Identify which cell holds the provided text, then report its [X, Y] central coordinate. 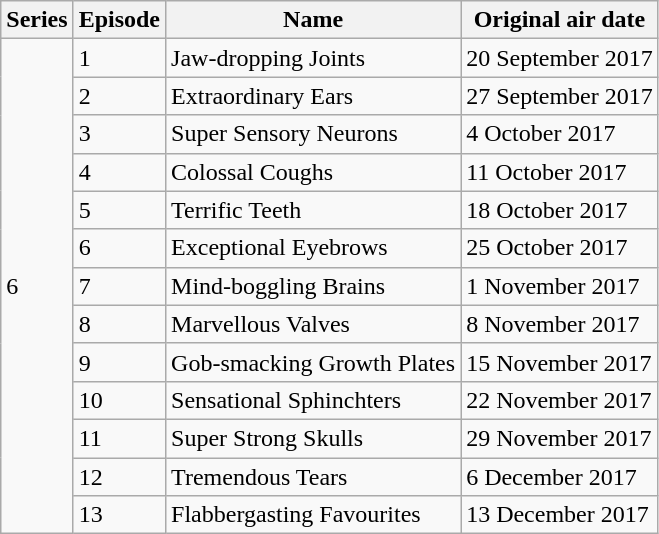
Gob-smacking Growth Plates [314, 362]
29 November 2017 [560, 438]
11 October 2017 [560, 172]
3 [119, 134]
7 [119, 286]
Terrific Teeth [314, 210]
Super Strong Skulls [314, 438]
Episode [119, 20]
5 [119, 210]
18 October 2017 [560, 210]
20 September 2017 [560, 58]
9 [119, 362]
25 October 2017 [560, 248]
1 [119, 58]
8 [119, 324]
1 November 2017 [560, 286]
6 December 2017 [560, 477]
Jaw-dropping Joints [314, 58]
13 December 2017 [560, 515]
4 [119, 172]
Name [314, 20]
12 [119, 477]
Marvellous Valves [314, 324]
Flabbergasting Favourites [314, 515]
27 September 2017 [560, 96]
10 [119, 400]
4 October 2017 [560, 134]
15 November 2017 [560, 362]
13 [119, 515]
Sensational Sphinchters [314, 400]
Colossal Coughs [314, 172]
8 November 2017 [560, 324]
11 [119, 438]
Tremendous Tears [314, 477]
Original air date [560, 20]
Mind-boggling Brains [314, 286]
Extraordinary Ears [314, 96]
22 November 2017 [560, 400]
2 [119, 96]
Super Sensory Neurons [314, 134]
Series [37, 20]
Exceptional Eyebrows [314, 248]
